Extract the [X, Y] coordinate from the center of the cell holding the provided text.  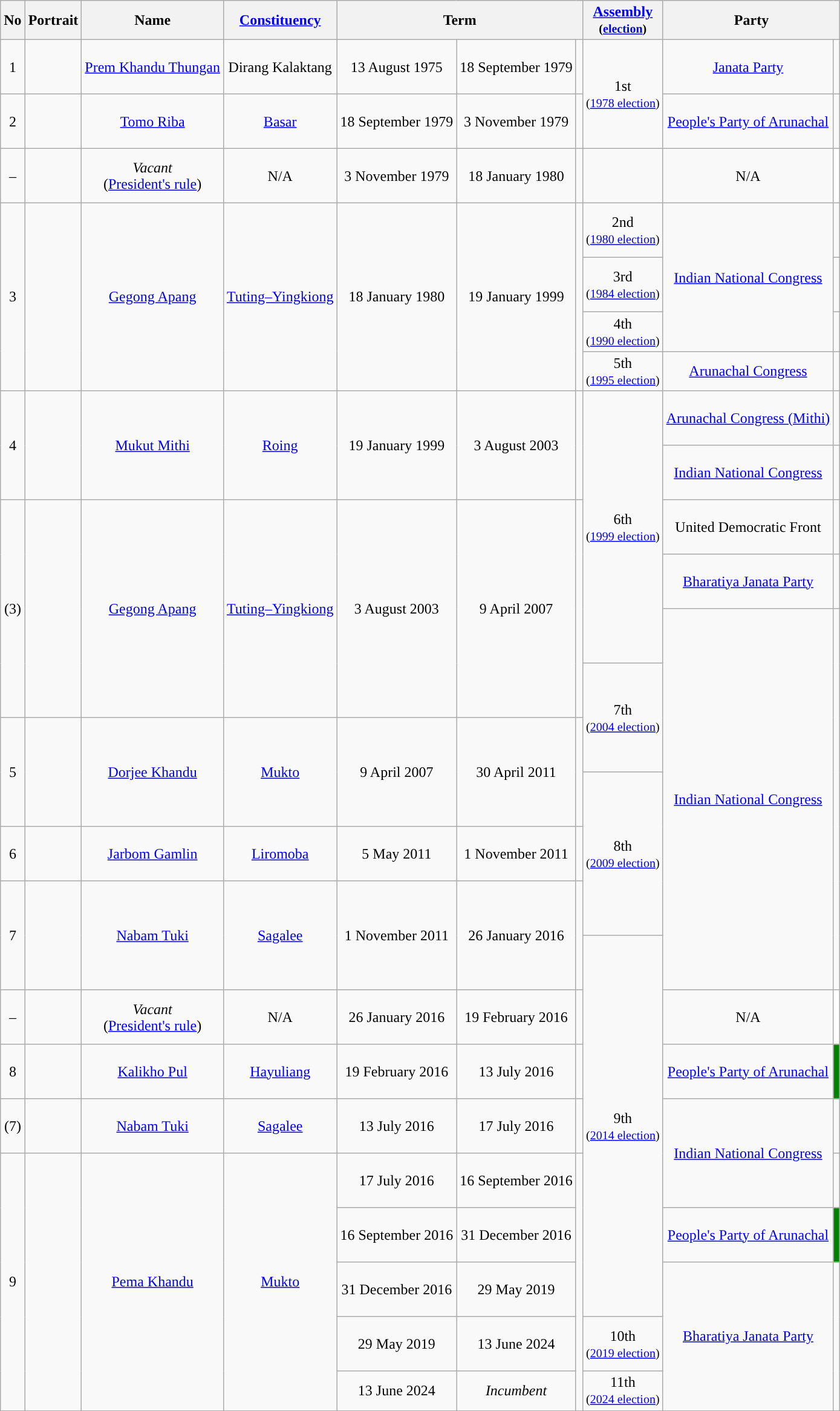
Pema Khandu [152, 1282]
Kalikho Pul [152, 1072]
Dirang Kalaktang [280, 67]
1 [13, 67]
8 [13, 1072]
9th(2014 election) [623, 1126]
13 August 1975 [397, 67]
Janata Party [748, 67]
7th(2004 election) [623, 718]
Arunachal Congress (Mithi) [748, 418]
Name [152, 21]
United Democratic Front [748, 527]
Prem Khandu Thungan [152, 67]
Tomo Riba [152, 122]
Basar [280, 122]
7 [13, 935]
4 [13, 445]
9 [13, 1282]
Incumbent [516, 1390]
2nd(1980 election) [623, 231]
Constituency [280, 21]
5 [13, 772]
1st(1978 election) [623, 94]
(3) [13, 609]
3rd(1984 election) [623, 285]
10th(2019 election) [623, 1344]
Assembly(election) [623, 21]
Mukut Mithi [152, 445]
Liromoba [280, 854]
Jarbom Gamlin [152, 854]
5th(1995 election) [623, 372]
11th(2024 election) [623, 1390]
5 May 2011 [397, 854]
No [13, 21]
Arunachal Congress [748, 372]
6 [13, 854]
(7) [13, 1126]
2 [13, 122]
6th(1999 election) [623, 527]
8th(2009 election) [623, 854]
Term [460, 21]
Dorjee Khandu [152, 772]
Party [751, 21]
30 April 2011 [516, 772]
3 [13, 297]
Portrait [53, 21]
Hayuliang [280, 1072]
Roing [280, 445]
4th(1990 election) [623, 332]
